From the cell containing the given text, extract its center point as (X, Y) coordinate. 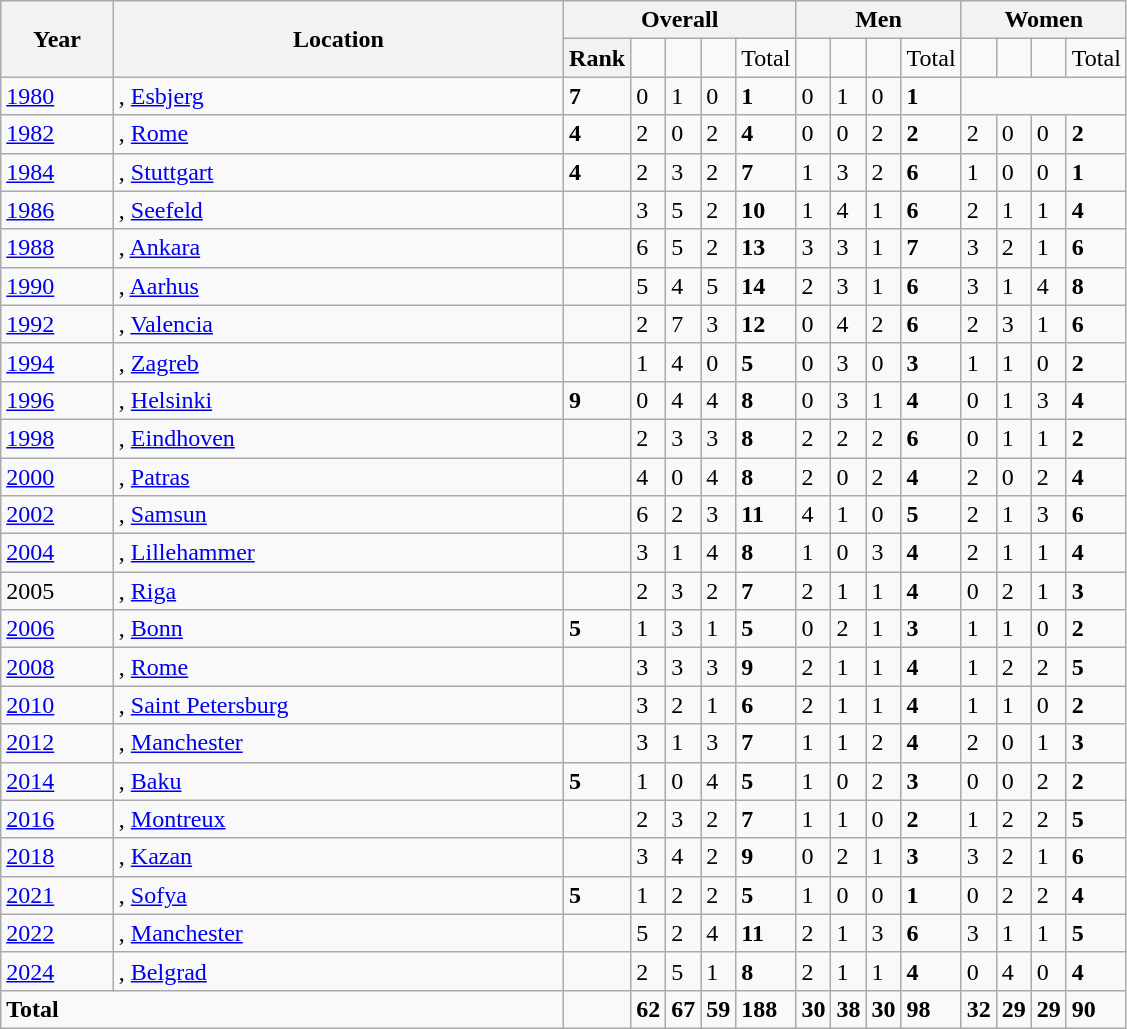
Overall (680, 20)
1992 (58, 324)
, Ankara (338, 248)
12 (766, 324)
1982 (58, 134)
2006 (58, 629)
2012 (58, 743)
, Belgrad (338, 971)
, Patras (338, 477)
, Zagreb (338, 362)
90 (1096, 1009)
188 (766, 1009)
1986 (58, 210)
2004 (58, 553)
, Bonn (338, 629)
59 (718, 1009)
67 (684, 1009)
, Kazan (338, 857)
2014 (58, 781)
, Montreux (338, 819)
, Lillehammer (338, 553)
2016 (58, 819)
Men (878, 20)
62 (648, 1009)
2000 (58, 477)
10 (766, 210)
Location (338, 39)
2008 (58, 667)
, Helsinki (338, 400)
32 (978, 1009)
14 (766, 286)
Year (58, 39)
1988 (58, 248)
, Aarhus (338, 286)
, Samsun (338, 515)
1990 (58, 286)
1994 (58, 362)
, Riga (338, 591)
98 (931, 1009)
, Eindhoven (338, 438)
1984 (58, 172)
Rank (598, 58)
1998 (58, 438)
13 (766, 248)
, Seefeld (338, 210)
1996 (58, 400)
1980 (58, 96)
2022 (58, 933)
2018 (58, 857)
Women (1044, 20)
2010 (58, 705)
, Baku (338, 781)
38 (848, 1009)
, Sofya (338, 895)
, Saint Petersburg (338, 705)
, Valencia (338, 324)
2021 (58, 895)
, Stuttgart (338, 172)
2002 (58, 515)
2024 (58, 971)
, Esbjerg (338, 96)
2005 (58, 591)
